Identify which cell holds the provided text, then report its (X, Y) central coordinate. 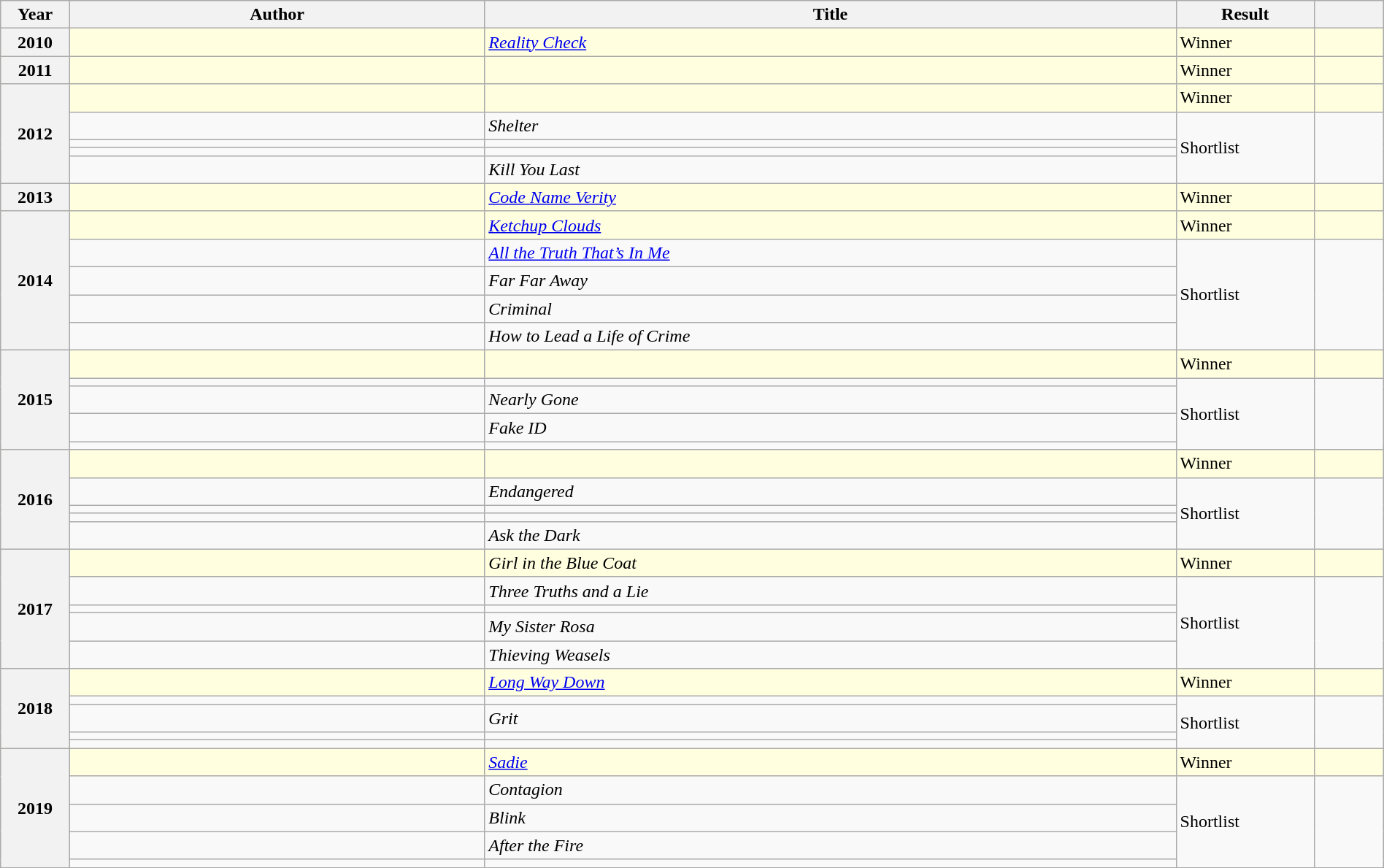
Far Far Away (831, 280)
Author (277, 15)
2010 (35, 42)
2016 (35, 499)
Thieving Weasels (831, 655)
Fake ID (831, 428)
Criminal (831, 309)
2011 (35, 70)
Three Truths and a Lie (831, 591)
Year (35, 15)
2018 (35, 708)
Endangered (831, 491)
Blink (831, 818)
Ask the Dark (831, 535)
Long Way Down (831, 683)
Grit (831, 718)
Result (1245, 15)
Shelter (831, 126)
Reality Check (831, 42)
Girl in the Blue Coat (831, 563)
Code Name Verity (831, 197)
2015 (35, 400)
Kill You Last (831, 169)
2017 (35, 609)
2012 (35, 134)
2019 (35, 807)
Nearly Gone (831, 400)
My Sister Rosa (831, 626)
How to Lead a Life of Crime (831, 337)
Title (831, 15)
All the Truth That’s In Me (831, 253)
Sadie (831, 762)
2014 (35, 280)
After the Fire (831, 845)
2013 (35, 197)
Ketchup Clouds (831, 225)
Contagion (831, 790)
